Locate the cell with the specified text and output its [x, y] center coordinate. 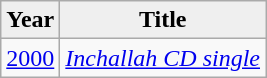
Inchallah CD single [163, 58]
2000 [30, 58]
Title [163, 20]
Year [30, 20]
